Locate the cell with the specified text and output its (x, y) center coordinate. 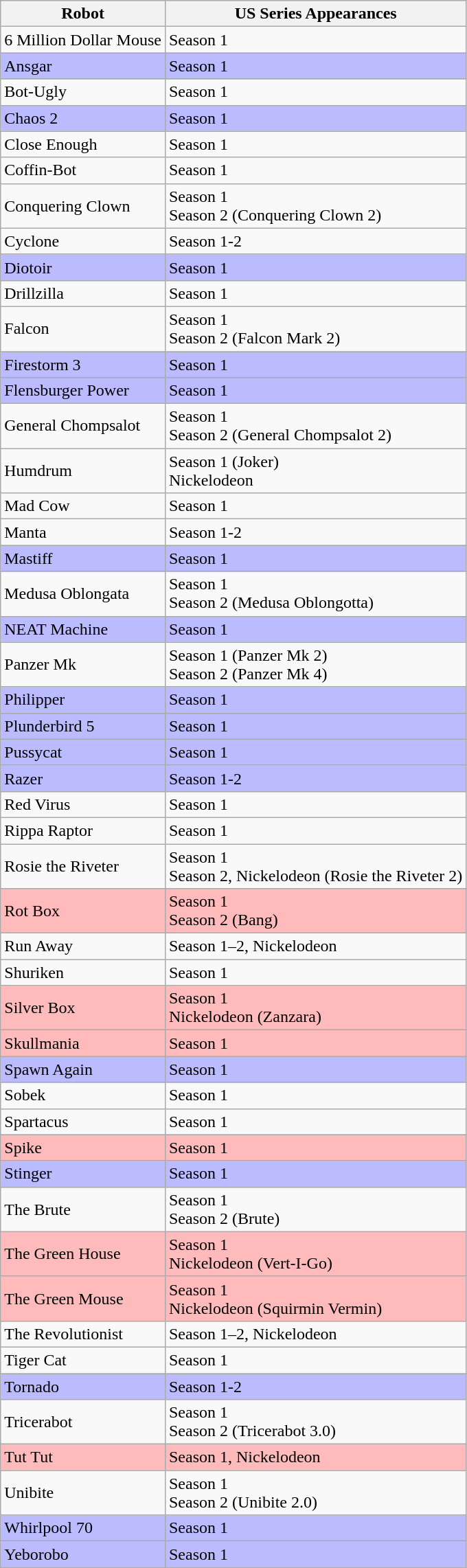
Sobek (83, 1095)
Silver Box (83, 1008)
Drillzilla (83, 293)
NEAT Machine (83, 629)
The Green Mouse (83, 1298)
Yeborobo (83, 1554)
Season 1Nickelodeon (Zanzara) (315, 1008)
Robot (83, 14)
Stinger (83, 1174)
Season 1 (Joker)Nickelodeon (315, 471)
Season 1Season 2 (Falcon Mark 2) (315, 328)
Rippa Raptor (83, 830)
Tut Tut (83, 1457)
Ansgar (83, 66)
US Series Appearances (315, 14)
Season 1Nickelodeon (Vert-I-Go) (315, 1254)
Conquering Clown (83, 206)
Medusa Oblongata (83, 593)
The Brute (83, 1209)
Razer (83, 778)
Mad Cow (83, 506)
Season 1Season 2 (Brute) (315, 1209)
Shuriken (83, 973)
Season 1Season 2 (Bang) (315, 911)
Tiger Cat (83, 1360)
Spartacus (83, 1122)
The Revolutionist (83, 1334)
Tornado (83, 1387)
Philipper (83, 700)
Humdrum (83, 471)
General Chompsalot (83, 426)
Unibite (83, 1493)
Panzer Mk (83, 665)
Season 1Season 2 (Tricerabot 3.0) (315, 1422)
Flensburger Power (83, 391)
Close Enough (83, 144)
Season 1Season 2 (Unibite 2.0) (315, 1493)
Pussycat (83, 752)
Manta (83, 532)
Whirlpool 70 (83, 1528)
Red Virus (83, 804)
Cyclone (83, 241)
Coffin-Bot (83, 170)
6 Million Dollar Mouse (83, 40)
The Green House (83, 1254)
Season 1Season 2 (Medusa Oblongotta) (315, 593)
Tricerabot (83, 1422)
Season 1Season 2 (General Chompsalot 2) (315, 426)
Falcon (83, 328)
Season 1, Nickelodeon (315, 1457)
Bot-Ugly (83, 92)
Skullmania (83, 1043)
Chaos 2 (83, 118)
Diotoir (83, 267)
Season 1Nickelodeon (Squirmin Vermin) (315, 1298)
Mastiff (83, 558)
Season 1Season 2, Nickelodeon (Rosie the Riveter 2) (315, 865)
Spike (83, 1148)
Rot Box (83, 911)
Season 1Season 2 (Conquering Clown 2) (315, 206)
Rosie the Riveter (83, 865)
Spawn Again (83, 1069)
Season 1 (Panzer Mk 2)Season 2 (Panzer Mk 4) (315, 665)
Run Away (83, 946)
Plunderbird 5 (83, 726)
Firestorm 3 (83, 365)
